Provide the [X, Y] coordinate of the cell's center where the given text is located.  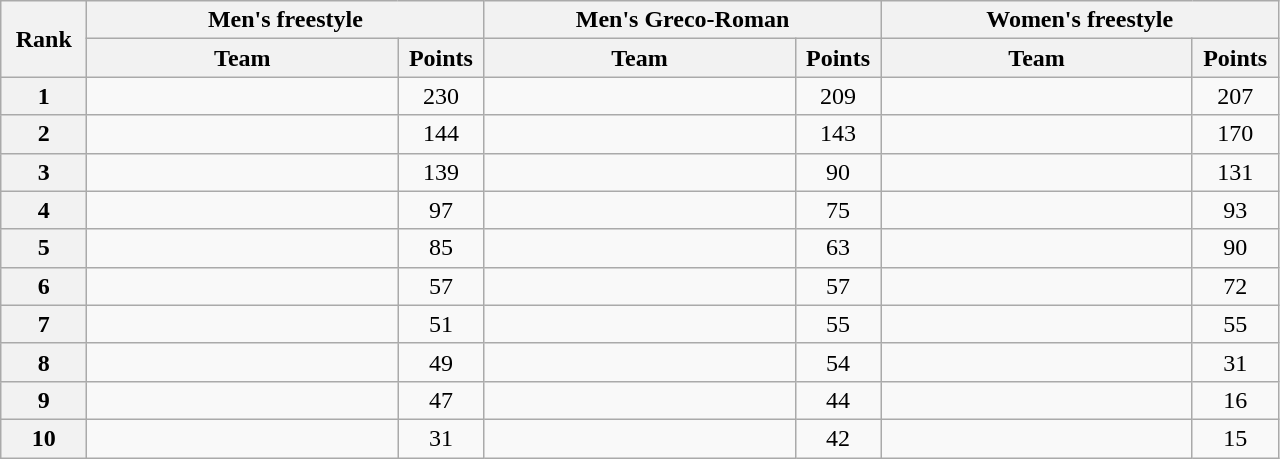
144 [441, 134]
42 [838, 438]
93 [1235, 210]
230 [441, 96]
49 [441, 362]
1 [44, 96]
85 [441, 248]
6 [44, 286]
44 [838, 400]
4 [44, 210]
131 [1235, 172]
207 [1235, 96]
139 [441, 172]
54 [838, 362]
5 [44, 248]
72 [1235, 286]
97 [441, 210]
16 [1235, 400]
2 [44, 134]
9 [44, 400]
75 [838, 210]
8 [44, 362]
51 [441, 324]
15 [1235, 438]
170 [1235, 134]
3 [44, 172]
47 [441, 400]
7 [44, 324]
10 [44, 438]
Women's freestyle [1080, 20]
143 [838, 134]
Men's freestyle [286, 20]
209 [838, 96]
Men's Greco-Roman [682, 20]
63 [838, 248]
Rank [44, 39]
